Determine the (x, y) coordinate at the center of the cell enclosing the given text.  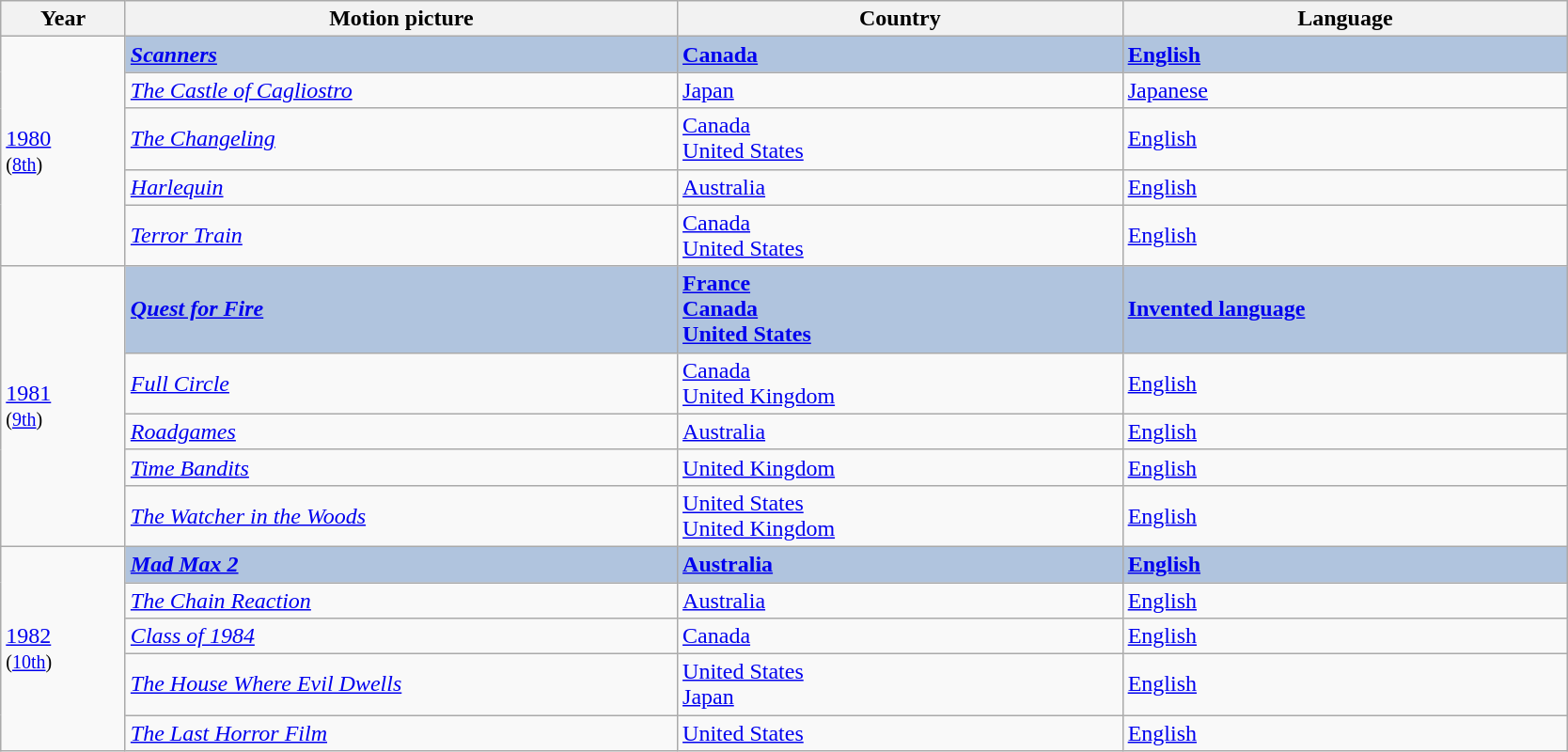
Full Circle (400, 384)
Roadgames (400, 431)
The House Where Evil Dwells (400, 684)
The Last Horror Film (400, 733)
Mad Max 2 (400, 564)
Class of 1984 (400, 636)
Language (1345, 19)
Japan (901, 90)
The Watcher in the Woods (400, 515)
1982(10th) (64, 649)
Canada United Kingdom (901, 384)
1981(9th) (64, 406)
Invented language (1345, 309)
United Kingdom (901, 467)
Harlequin (400, 187)
Japanese (1345, 90)
Country (901, 19)
The Changeling (400, 139)
Scanners (400, 55)
Terror Train (400, 235)
Motion picture (400, 19)
1980(8th) (64, 151)
Year (64, 19)
United States Japan (901, 684)
United States (901, 733)
The Chain Reaction (400, 601)
United States United Kingdom (901, 515)
Quest for Fire (400, 309)
Time Bandits (400, 467)
The Castle of Cagliostro (400, 90)
France Canada United States (901, 309)
